Find where the given text appears and provide that cell's center as (X, Y) coordinate. 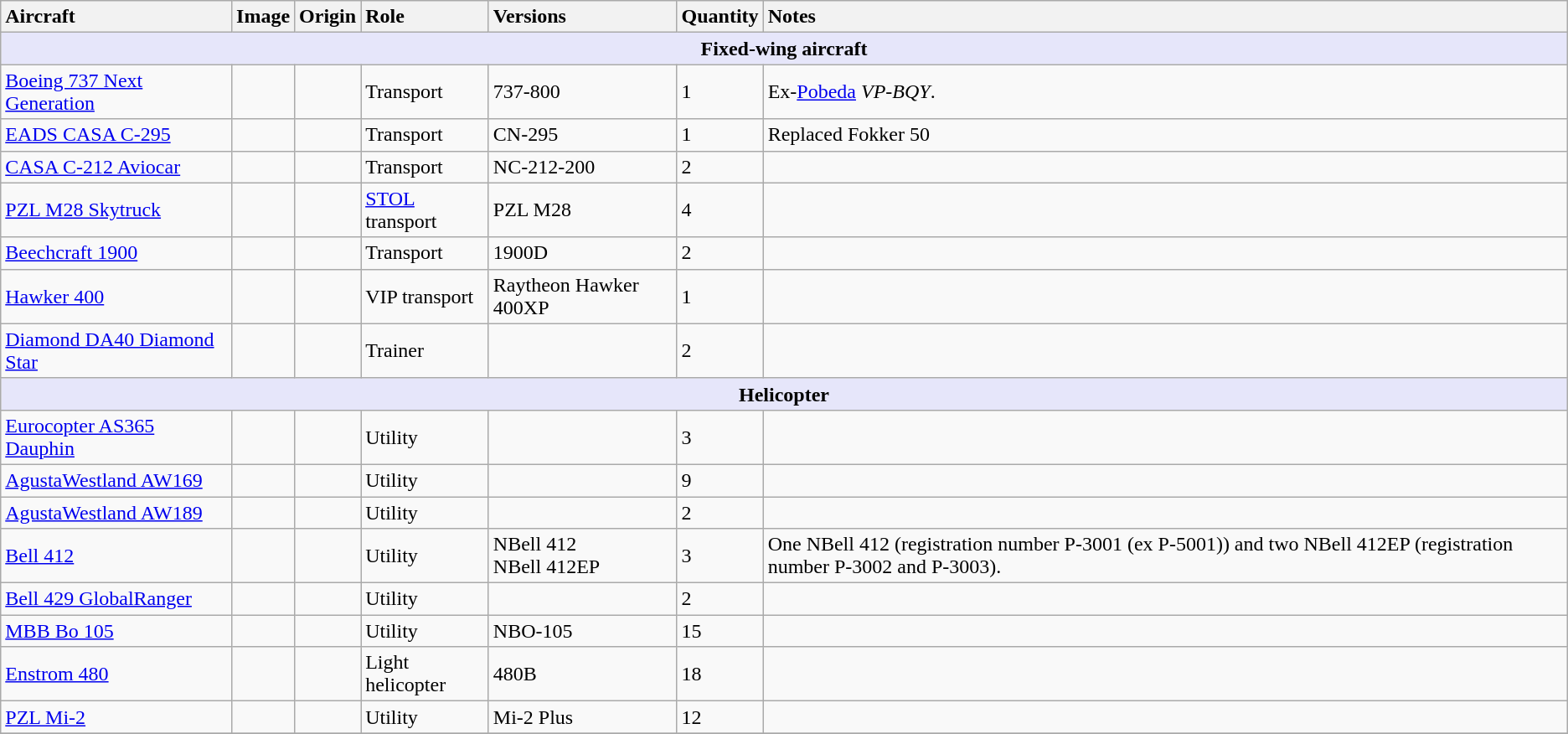
Notes (1165, 17)
18 (720, 674)
AgustaWestland AW169 (116, 480)
NBO-105 (583, 631)
NBell 412NBell 412EP (583, 556)
Bell 412 (116, 556)
VIP transport (426, 297)
12 (720, 717)
MBB Bo 105 (116, 631)
AgustaWestland AW189 (116, 512)
4 (720, 209)
PZL M28 (583, 209)
NC-212-200 (583, 167)
Role (426, 17)
Mi-2 Plus (583, 717)
STOL transport (426, 209)
Image (263, 17)
Eurocopter AS365 Dauphin (116, 437)
CASA C-212 Aviocar (116, 167)
Bell 429 GlobalRanger (116, 599)
Beechcraft 1900 (116, 253)
737-800 (583, 92)
Trainer (426, 350)
Origin (328, 17)
15 (720, 631)
Helicopter (784, 394)
Diamond DA40 Diamond Star (116, 350)
Fixed-wing aircraft (784, 49)
480B (583, 674)
1900D (583, 253)
Ex-Pobeda VP-BQY. (1165, 92)
EADS CASA C-295 (116, 135)
CN-295 (583, 135)
Enstrom 480 (116, 674)
Light helicopter (426, 674)
Versions (583, 17)
PZL M28 Skytruck (116, 209)
One NBell 412 (registration number P-3001 (ex P-5001)) and two NBell 412EP (registration number P-3002 and P-3003). (1165, 556)
Quantity (720, 17)
Aircraft (116, 17)
Replaced Fokker 50 (1165, 135)
PZL Mi-2 (116, 717)
Boeing 737 Next Generation (116, 92)
Raytheon Hawker 400XP (583, 297)
Hawker 400 (116, 297)
9 (720, 480)
